Output the [x, y] coordinate of the center of the cell containing the given text.  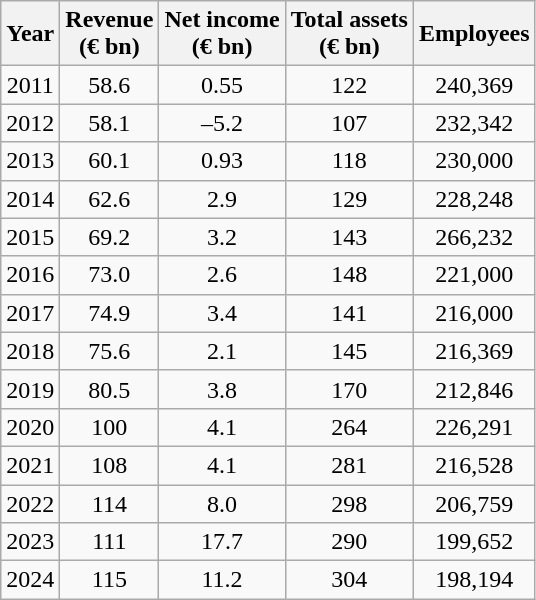
206,759 [474, 503]
0.55 [222, 85]
266,232 [474, 237]
2.9 [222, 199]
199,652 [474, 542]
221,000 [474, 275]
Total assets(€ bn) [349, 34]
228,248 [474, 199]
3.2 [222, 237]
73.0 [110, 275]
11.2 [222, 580]
58.6 [110, 85]
2014 [30, 199]
2022 [30, 503]
143 [349, 237]
290 [349, 542]
69.2 [110, 237]
75.6 [110, 351]
2.6 [222, 275]
216,528 [474, 465]
141 [349, 313]
145 [349, 351]
2.1 [222, 351]
2017 [30, 313]
2013 [30, 161]
216,000 [474, 313]
2024 [30, 580]
–5.2 [222, 123]
240,369 [474, 85]
108 [110, 465]
230,000 [474, 161]
118 [349, 161]
216,369 [474, 351]
226,291 [474, 427]
58.1 [110, 123]
2012 [30, 123]
111 [110, 542]
Employees [474, 34]
2015 [30, 237]
3.8 [222, 389]
Net income(€ bn) [222, 34]
304 [349, 580]
170 [349, 389]
8.0 [222, 503]
198,194 [474, 580]
148 [349, 275]
2011 [30, 85]
2019 [30, 389]
0.93 [222, 161]
2023 [30, 542]
74.9 [110, 313]
115 [110, 580]
298 [349, 503]
264 [349, 427]
Year [30, 34]
281 [349, 465]
129 [349, 199]
2016 [30, 275]
62.6 [110, 199]
2018 [30, 351]
3.4 [222, 313]
122 [349, 85]
114 [110, 503]
107 [349, 123]
60.1 [110, 161]
2021 [30, 465]
80.5 [110, 389]
100 [110, 427]
232,342 [474, 123]
17.7 [222, 542]
Revenue(€ bn) [110, 34]
2020 [30, 427]
212,846 [474, 389]
